Detect which cell encompasses the target text, then output its [x, y] center coordinate. 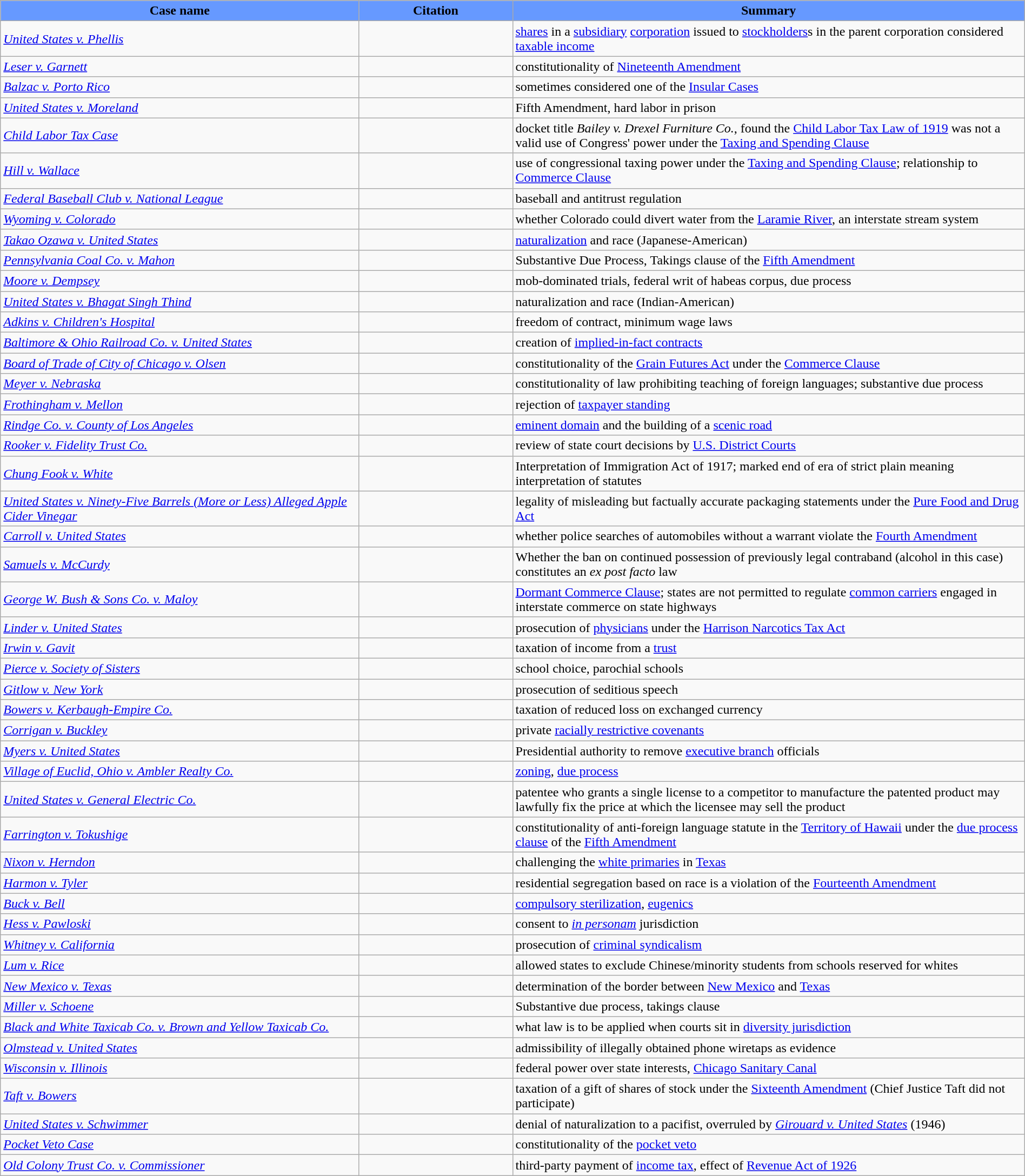
Pierce v. Society of Sisters [179, 668]
review of state court decisions by U.S. District Courts [769, 446]
Miller v. Schoene [179, 1006]
admissibility of illegally obtained phone wiretaps as evidence [769, 1047]
Wisconsin v. Illinois [179, 1068]
Baltimore & Ohio Railroad Co. v. United States [179, 343]
federal power over state interests, Chicago Sanitary Canal [769, 1068]
Leser v. Garnett [179, 67]
challenging the white primaries in Texas [769, 862]
consent to in personam jurisdiction [769, 924]
prosecution of criminal syndicalism [769, 945]
Dormant Commerce Clause; states are not permitted to regulate common carriers engaged in interstate commerce on state highways [769, 599]
Old Colony Trust Co. v. Commissioner [179, 1165]
Samuels v. McCurdy [179, 564]
Frothingham v. Mellon [179, 404]
Rooker v. Fidelity Trust Co. [179, 446]
Carroll v. United States [179, 536]
Buck v. Bell [179, 903]
rejection of taxpayer standing [769, 404]
Adkins v. Children's Hospital [179, 322]
Corrigan v. Buckley [179, 730]
whether Colorado could divert water from the Laramie River, an interstate stream system [769, 219]
naturalization and race (Japanese-American) [769, 240]
United States v. Schwimmer [179, 1124]
zoning, due process [769, 772]
constitutionality of the Grain Futures Act under the Commerce Clause [769, 363]
Citation [436, 11]
what law is to be applied when courts sit in diversity jurisdiction [769, 1027]
Interpretation of Immigration Act of 1917; marked end of era of strict plain meaning interpretation of statutes [769, 474]
Chung Fook v. White [179, 474]
Balzac v. Porto Rico [179, 87]
United States v. Bhagat Singh Thind [179, 301]
eminent domain and the building of a scenic road [769, 425]
Farrington v. Tokushige [179, 835]
Child Labor Tax Case [179, 135]
Federal Baseball Club v. National League [179, 198]
prosecution of seditious speech [769, 689]
Rindge Co. v. County of Los Angeles [179, 425]
Bowers v. Kerbaugh-Empire Co. [179, 710]
allowed states to exclude Chinese/minority students from schools reserved for whites [769, 965]
whether police searches of automobiles without a warrant violate the Fourth Amendment [769, 536]
freedom of contract, minimum wage laws [769, 322]
denial of naturalization to a pacifist, overruled by Girouard v. United States (1946) [769, 1124]
Meyer v. Nebraska [179, 384]
constitutionality of Nineteenth Amendment [769, 67]
constitutionality of law prohibiting teaching of foreign languages; substantive due process [769, 384]
Hess v. Pawloski [179, 924]
Substantive Due Process, Takings clause of the Fifth Amendment [769, 260]
Whether the ban on continued possession of previously legal contraband (alcohol in this case) constitutes an ex post facto law [769, 564]
Case name [179, 11]
Board of Trade of City of Chicago v. Olsen [179, 363]
school choice, parochial schools [769, 668]
Black and White Taxicab Co. v. Brown and Yellow Taxicab Co. [179, 1027]
Gitlow v. New York [179, 689]
third-party payment of income tax, effect of Revenue Act of 1926 [769, 1165]
legality of misleading but factually accurate packaging statements under the Pure Food and Drug Act [769, 508]
United States v. Moreland [179, 108]
Pocket Veto Case [179, 1145]
Whitney v. California [179, 945]
Hill v. Wallace [179, 171]
Moore v. Dempsey [179, 281]
Fifth Amendment, hard labor in prison [769, 108]
United States v. General Electric Co. [179, 799]
taxation of a gift of shares of stock under the Sixteenth Amendment (Chief Justice Taft did not participate) [769, 1097]
compulsory sterilization, eugenics [769, 903]
shares in a subsidiary corporation issued to stockholderss in the parent corporation considered taxable income [769, 39]
Lum v. Rice [179, 965]
creation of implied-in-fact contracts [769, 343]
Substantive due process, takings clause [769, 1006]
Nixon v. Herndon [179, 862]
constitutionality of the pocket veto [769, 1145]
taxation of reduced loss on exchanged currency [769, 710]
private racially restrictive covenants [769, 730]
Presidential authority to remove executive branch officials [769, 751]
Myers v. United States [179, 751]
United States v. Ninety-Five Barrels (More or Less) Alleged Apple Cider Vinegar [179, 508]
determination of the border between New Mexico and Texas [769, 986]
Irwin v. Gavit [179, 648]
taxation of income from a trust [769, 648]
Summary [769, 11]
sometimes considered one of the Insular Cases [769, 87]
Wyoming v. Colorado [179, 219]
residential segregation based on race is a violation of the Fourteenth Amendment [769, 883]
use of congressional taxing power under the Taxing and Spending Clause; relationship to Commerce Clause [769, 171]
naturalization and race (Indian-American) [769, 301]
prosecution of physicians under the Harrison Narcotics Tax Act [769, 627]
George W. Bush & Sons Co. v. Maloy [179, 599]
United States v. Phellis [179, 39]
Pennsylvania Coal Co. v. Mahon [179, 260]
baseball and antitrust regulation [769, 198]
constitutionality of anti-foreign language statute in the Territory of Hawaii under the due process clause of the Fifth Amendment [769, 835]
New Mexico v. Texas [179, 986]
Takao Ozawa v. United States [179, 240]
mob-dominated trials, federal writ of habeas corpus, due process [769, 281]
Taft v. Bowers [179, 1097]
Village of Euclid, Ohio v. Ambler Realty Co. [179, 772]
Linder v. United States [179, 627]
Harmon v. Tyler [179, 883]
Olmstead v. United States [179, 1047]
